Output the (X, Y) coordinate of the center of the cell containing the given text.  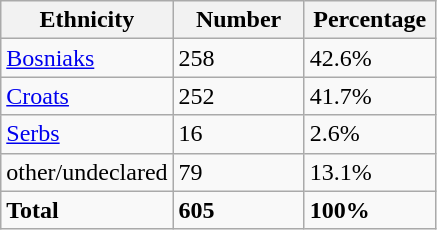
Bosniaks (87, 58)
Total (87, 210)
Ethnicity (87, 20)
2.6% (370, 134)
41.7% (370, 96)
258 (238, 58)
605 (238, 210)
13.1% (370, 172)
100% (370, 210)
Serbs (87, 134)
252 (238, 96)
79 (238, 172)
other/undeclared (87, 172)
42.6% (370, 58)
Croats (87, 96)
16 (238, 134)
Percentage (370, 20)
Number (238, 20)
